Detect which cell encompasses the target text, then output its [X, Y] center coordinate. 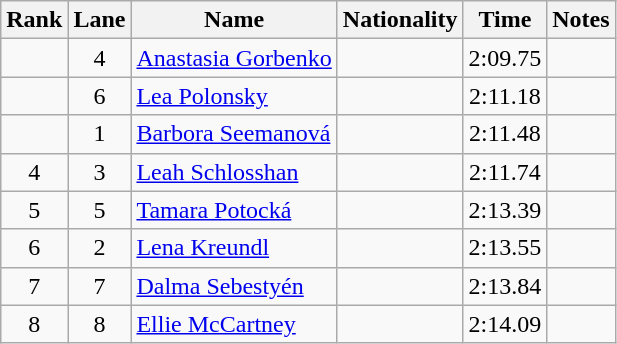
2:11.18 [505, 96]
2:11.48 [505, 134]
Tamara Potocká [234, 210]
2:13.39 [505, 210]
Rank [34, 20]
3 [100, 172]
2:09.75 [505, 58]
Anastasia Gorbenko [234, 58]
Barbora Seemanová [234, 134]
2:14.09 [505, 324]
2 [100, 248]
Notes [581, 20]
Dalma Sebestyén [234, 286]
Ellie McCartney [234, 324]
Time [505, 20]
Lea Polonsky [234, 96]
2:13.55 [505, 248]
2:13.84 [505, 286]
Name [234, 20]
2:11.74 [505, 172]
Lane [100, 20]
Lena Kreundl [234, 248]
Nationality [400, 20]
1 [100, 134]
Leah Schlosshan [234, 172]
